Identify which cell holds the provided text, then report its [x, y] central coordinate. 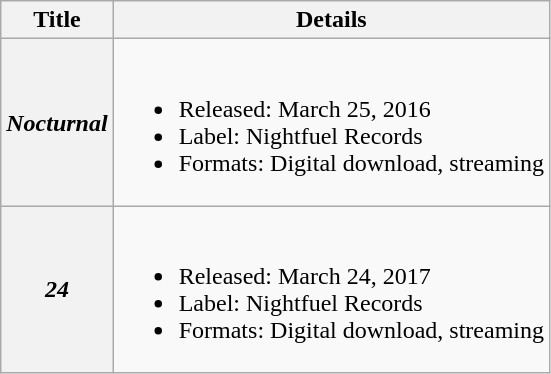
Released: March 25, 2016Label: Nightfuel RecordsFormats: Digital download, streaming [331, 122]
Released: March 24, 2017Label: Nightfuel RecordsFormats: Digital download, streaming [331, 290]
Title [57, 20]
Details [331, 20]
24 [57, 290]
Nocturnal [57, 122]
